For the text-containing cell, return its midpoint in [X, Y] coordinate format. 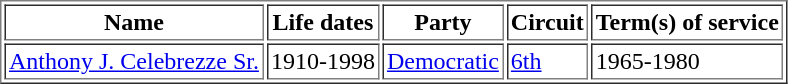
Term(s) of service [687, 22]
Name [134, 22]
Life dates [322, 22]
Party [442, 22]
Democratic [442, 62]
1965-1980 [687, 62]
6th [547, 62]
1910-1998 [322, 62]
Circuit [547, 22]
Anthony J. Celebrezze Sr. [134, 62]
